From the cell containing the given text, extract its center point as (X, Y) coordinate. 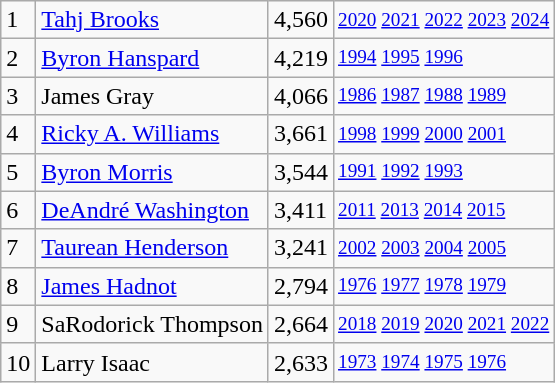
8 (18, 286)
DeAndré Washington (152, 210)
2018 2019 2020 2021 2022 (443, 324)
6 (18, 210)
James Hadnot (152, 286)
1991 1992 1993 (443, 172)
4,219 (300, 58)
3,411 (300, 210)
2 (18, 58)
3,241 (300, 248)
2,664 (300, 324)
2011 2013 2014 2015 (443, 210)
2,794 (300, 286)
9 (18, 324)
3 (18, 96)
5 (18, 172)
3,661 (300, 134)
4 (18, 134)
2020 2021 2022 2023 2024 (443, 20)
James Gray (152, 96)
Ricky A. Williams (152, 134)
Tahj Brooks (152, 20)
4,066 (300, 96)
3,544 (300, 172)
1998 1999 2000 2001 (443, 134)
Taurean Henderson (152, 248)
1973 1974 1975 1976 (443, 362)
7 (18, 248)
4,560 (300, 20)
SaRodorick Thompson (152, 324)
2,633 (300, 362)
1986 1987 1988 1989 (443, 96)
10 (18, 362)
Byron Morris (152, 172)
1 (18, 20)
1994 1995 1996 (443, 58)
Larry Isaac (152, 362)
1976 1977 1978 1979 (443, 286)
Byron Hanspard (152, 58)
2002 2003 2004 2005 (443, 248)
